Output the (x, y) coordinate of the center of the cell containing the given text.  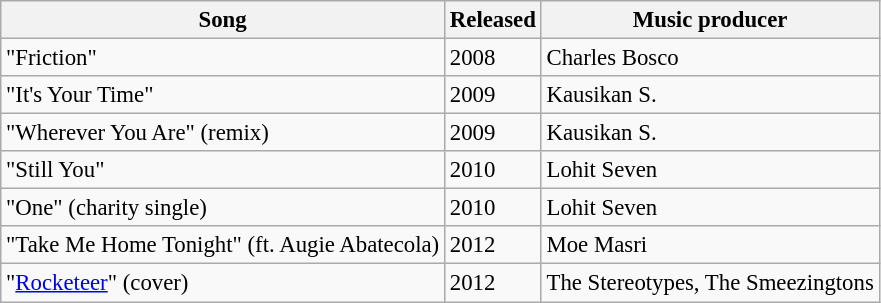
Song (223, 20)
"Take Me Home Tonight" (ft. Augie Abatecola) (223, 245)
"Friction" (223, 58)
Charles Bosco (710, 58)
"It's Your Time" (223, 95)
The Stereotypes, The Smeezingtons (710, 283)
"Rocketeer" (cover) (223, 283)
"One" (charity single) (223, 208)
Music producer (710, 20)
"Wherever You Are" (remix) (223, 133)
Moe Masri (710, 245)
2008 (494, 58)
Released (494, 20)
"Still You" (223, 170)
